Capture the cell that displays the provided text and extract its (x, y) central coordinate. 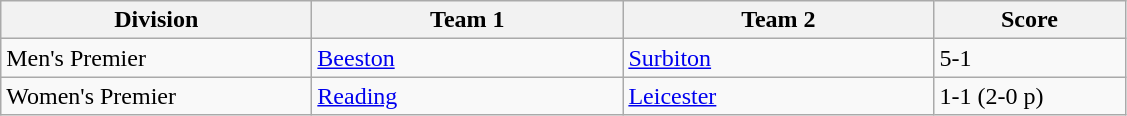
Team 1 (468, 20)
Team 2 (778, 20)
Men's Premier (156, 58)
Division (156, 20)
Surbiton (778, 58)
Beeston (468, 58)
Leicester (778, 96)
Score (1030, 20)
Women's Premier (156, 96)
Reading (468, 96)
1-1 (2-0 p) (1030, 96)
5-1 (1030, 58)
